Pinpoint the cell where the given text exists, returning its (X, Y) midpoint coordinate. 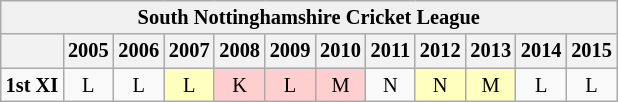
2014 (541, 51)
2008 (239, 51)
2009 (290, 51)
2005 (88, 51)
2010 (340, 51)
K (239, 85)
2012 (440, 51)
2015 (591, 51)
2011 (390, 51)
2013 (490, 51)
South Nottinghamshire Cricket League (309, 17)
2006 (139, 51)
2007 (189, 51)
1st XI (32, 85)
